Return (x, y) of the center of cell containing provided text 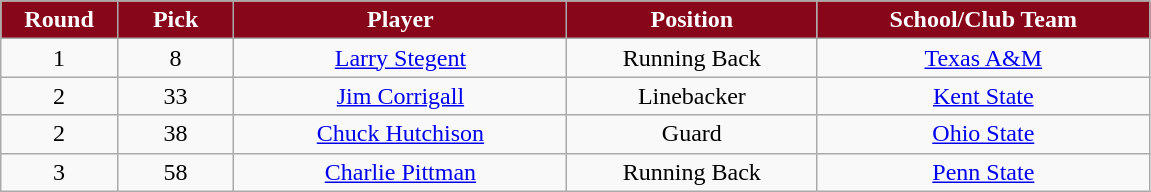
1 (60, 58)
33 (176, 96)
Penn State (984, 172)
Pick (176, 20)
Ohio State (984, 134)
Round (60, 20)
Chuck Hutchison (400, 134)
Kent State (984, 96)
Larry Stegent (400, 58)
8 (176, 58)
School/Club Team (984, 20)
38 (176, 134)
Position (692, 20)
Linebacker (692, 96)
Charlie Pittman (400, 172)
58 (176, 172)
3 (60, 172)
Texas A&M (984, 58)
Jim Corrigall (400, 96)
Guard (692, 134)
Player (400, 20)
